From the cell containing the given text, extract its center point as (x, y) coordinate. 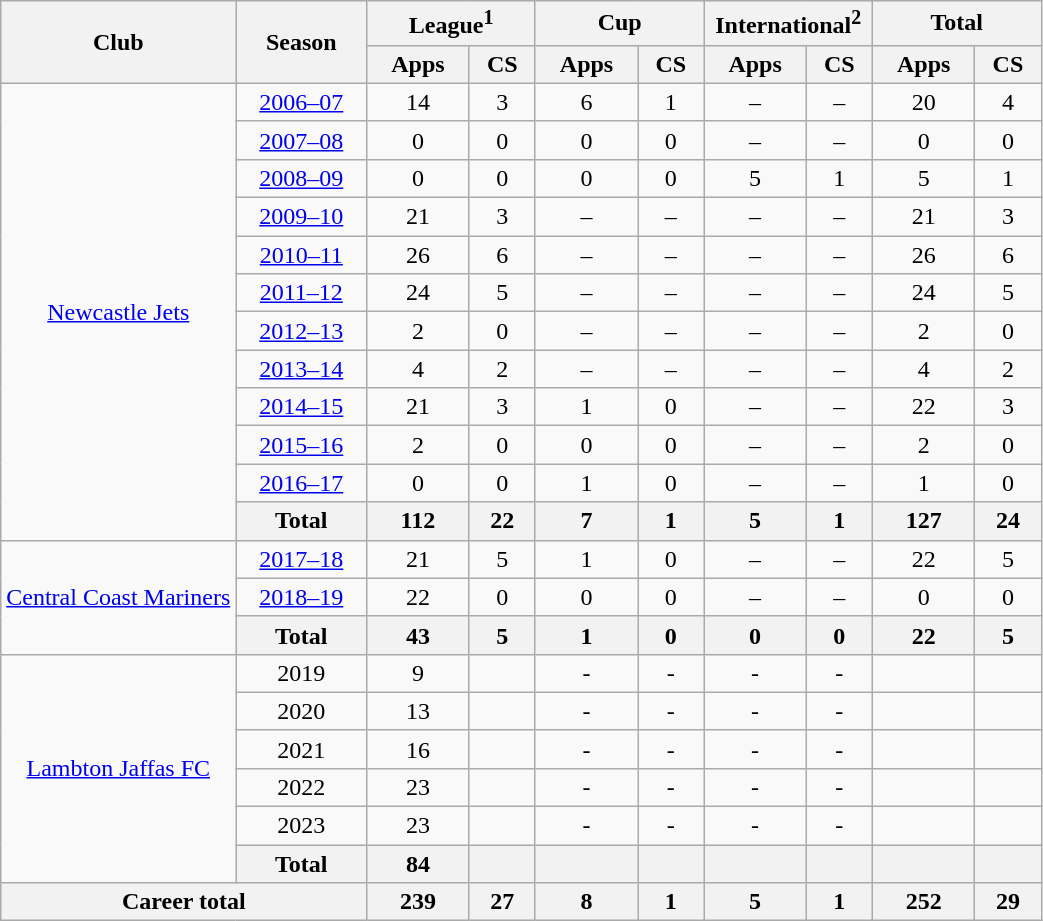
7 (586, 521)
127 (924, 521)
252 (924, 902)
Cup (620, 24)
29 (1008, 902)
Lambton Jaffas FC (118, 768)
2011–12 (302, 293)
2006–07 (302, 102)
2022 (302, 787)
2020 (302, 711)
14 (418, 102)
8 (586, 902)
International2 (788, 24)
2013–14 (302, 369)
112 (418, 521)
2018–19 (302, 597)
27 (502, 902)
20 (924, 102)
84 (418, 864)
2014–15 (302, 407)
2016–17 (302, 483)
9 (418, 673)
League1 (452, 24)
2019 (302, 673)
13 (418, 711)
2007–08 (302, 140)
2010–11 (302, 255)
Season (302, 42)
Club (118, 42)
43 (418, 635)
Central Coast Mariners (118, 597)
2023 (302, 826)
2012–13 (302, 331)
2015–16 (302, 445)
239 (418, 902)
2008–09 (302, 178)
16 (418, 749)
Career total (184, 902)
2009–10 (302, 217)
Newcastle Jets (118, 312)
2017–18 (302, 559)
2021 (302, 749)
